From the cell containing the given text, extract its center point as (x, y) coordinate. 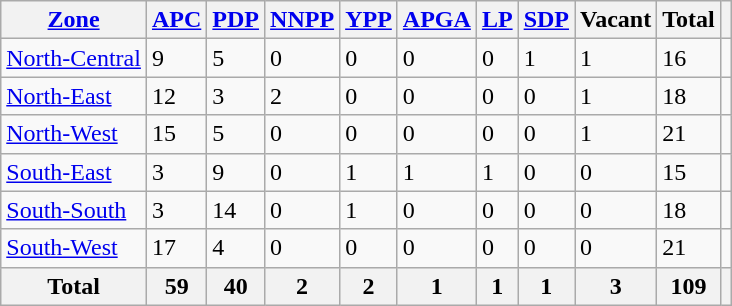
North-East (74, 96)
South-West (74, 248)
17 (176, 248)
40 (236, 286)
SDP (546, 20)
4 (236, 248)
South-South (74, 210)
APC (176, 20)
16 (689, 58)
109 (689, 286)
NNPP (302, 20)
North-Central (74, 58)
59 (176, 286)
Vacant (616, 20)
PDP (236, 20)
14 (236, 210)
YPP (369, 20)
Zone (74, 20)
North-West (74, 134)
APGA (436, 20)
LP (497, 20)
South-East (74, 172)
12 (176, 96)
